Provide the (X, Y) coordinate of the cell's center where the given text is located.  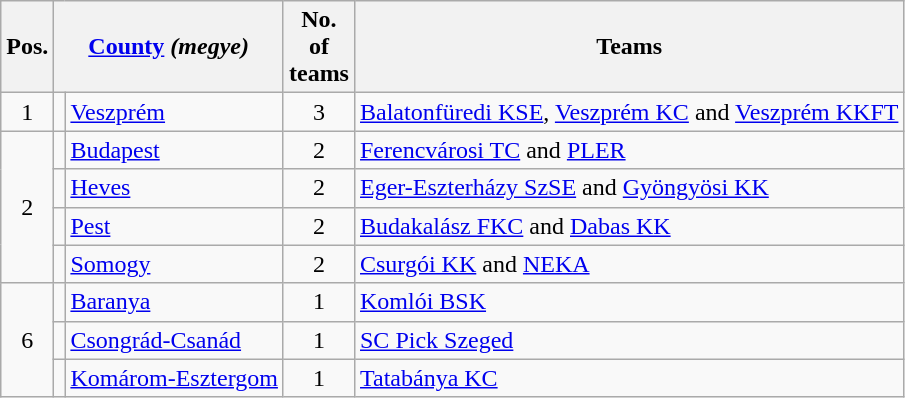
Budapest (174, 150)
Ferencvárosi TC and PLER (628, 150)
Heves (174, 188)
No. of teams (318, 47)
Eger-Eszterházy SzSE and Gyöngyösi KK (628, 188)
Komlói BSK (628, 302)
6 (28, 340)
County (megye) (169, 47)
Baranya (174, 302)
3 (318, 112)
Csongrád-Csanád (174, 340)
Tatabánya KC (628, 378)
Balatonfüredi KSE, Veszprém KC and Veszprém KKFT (628, 112)
Budakalász FKC and Dabas KK (628, 226)
Csurgói KK and NEKA (628, 264)
Komárom-Esztergom (174, 378)
Veszprém (174, 112)
Teams (628, 47)
SC Pick Szeged (628, 340)
Pos. (28, 47)
Pest (174, 226)
Somogy (174, 264)
